Return the (X, Y) coordinate for the center point of the cell that contains the specified text.  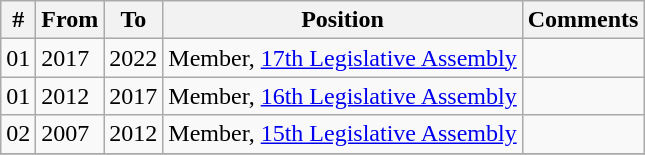
2007 (70, 134)
To (134, 20)
Member, 16th Legislative Assembly (342, 96)
Member, 15th Legislative Assembly (342, 134)
Member, 17th Legislative Assembly (342, 58)
Position (342, 20)
# (18, 20)
02 (18, 134)
Comments (583, 20)
2022 (134, 58)
From (70, 20)
